Return the [X, Y] coordinate for the center point of the cell that contains the specified text.  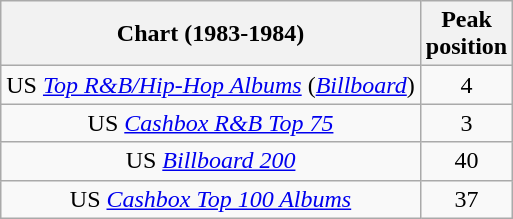
4 [466, 85]
Peakposition [466, 34]
3 [466, 123]
US Cashbox R&B Top 75 [211, 123]
US Top R&B/Hip-Hop Albums (Billboard) [211, 85]
Chart (1983-1984) [211, 34]
37 [466, 199]
40 [466, 161]
US Cashbox Top 100 Albums [211, 199]
US Billboard 200 [211, 161]
